Return (x, y) of the center of cell containing provided text 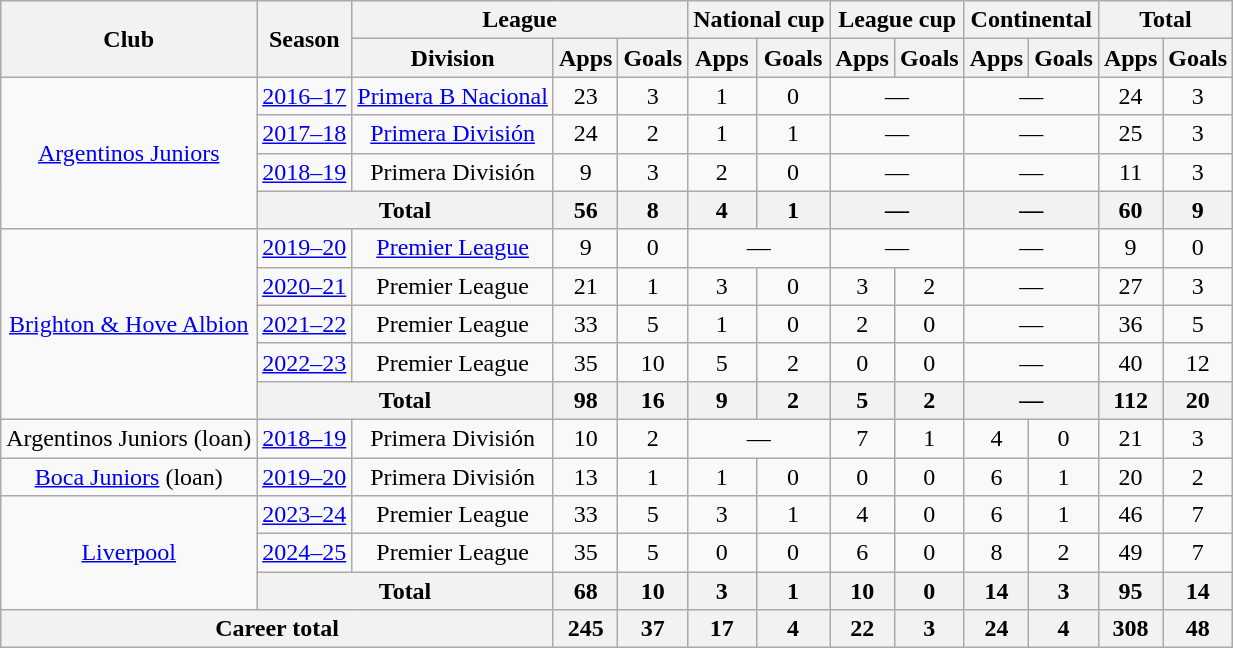
Brighton & Hove Albion (129, 324)
37 (653, 629)
Club (129, 39)
National cup (759, 20)
13 (585, 477)
League (520, 20)
98 (585, 400)
Career total (278, 629)
308 (1130, 629)
22 (862, 629)
2017–18 (304, 134)
49 (1130, 553)
2021–22 (304, 324)
2016–17 (304, 96)
112 (1130, 400)
Primera B Nacional (453, 96)
11 (1130, 172)
16 (653, 400)
40 (1130, 362)
48 (1198, 629)
Continental (1031, 20)
17 (722, 629)
2023–24 (304, 515)
Argentinos Juniors (loan) (129, 438)
27 (1130, 286)
23 (585, 96)
League cup (897, 20)
46 (1130, 515)
60 (1130, 210)
245 (585, 629)
Argentinos Juniors (129, 153)
Season (304, 39)
56 (585, 210)
36 (1130, 324)
12 (1198, 362)
2020–21 (304, 286)
95 (1130, 591)
68 (585, 591)
25 (1130, 134)
Boca Juniors (loan) (129, 477)
Liverpool (129, 553)
2022–23 (304, 362)
Division (453, 58)
2024–25 (304, 553)
